Detect which cell encompasses the target text, then output its (x, y) center coordinate. 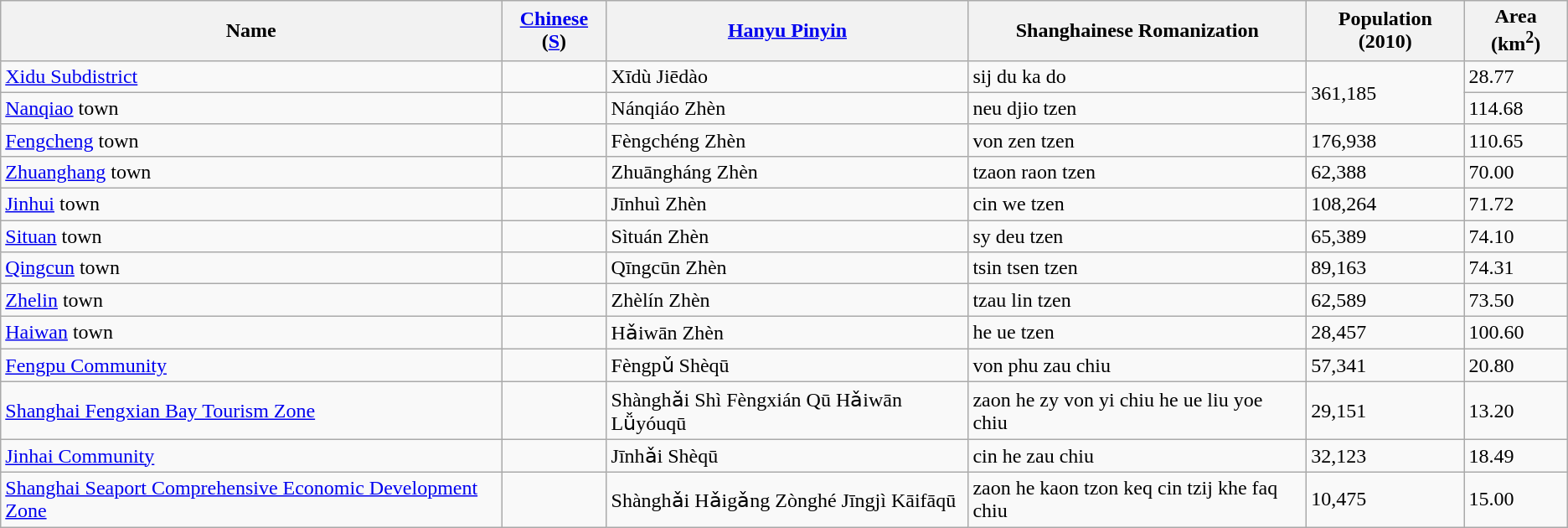
15.00 (1516, 500)
Xīdù Jiēdào (787, 76)
Nánqiáo Zhèn (787, 108)
Zhelin town (251, 300)
cin we tzen (1137, 204)
71.72 (1516, 204)
cin he zau chiu (1137, 456)
65,389 (1385, 236)
62,388 (1385, 172)
Name (251, 31)
zaon he kaon tzon keq cin tzij khe faq chiu (1137, 500)
28,457 (1385, 333)
Nanqiao town (251, 108)
Qīngcūn Zhèn (787, 268)
29,151 (1385, 411)
Zhuanghang town (251, 172)
Jīnhǎi Shèqū (787, 456)
10,475 (1385, 500)
13.20 (1516, 411)
20.80 (1516, 365)
Shànghǎi Shì Fèngxián Qū Hǎiwān Lǚyóuqū (787, 411)
Fèngpǔ Shèqū (787, 365)
zaon he zy von yi chiu he ue liu yoe chiu (1137, 411)
sy deu tzen (1137, 236)
tsin tsen tzen (1137, 268)
Jinhui town (251, 204)
Fèngchéng Zhèn (787, 140)
sij du ka do (1137, 76)
von phu zau chiu (1137, 365)
176,938 (1385, 140)
73.50 (1516, 300)
62,589 (1385, 300)
neu djio tzen (1137, 108)
Hǎiwān Zhèn (787, 333)
Fengpu Community (251, 365)
110.65 (1516, 140)
von zen tzen (1137, 140)
Fengcheng town (251, 140)
74.10 (1516, 236)
Zhèlín Zhèn (787, 300)
Haiwan town (251, 333)
Zhuāngháng Zhèn (787, 172)
114.68 (1516, 108)
Area (km2) (1516, 31)
Shanghai Seaport Comprehensive Economic Development Zone (251, 500)
he ue tzen (1137, 333)
Chinese (S) (554, 31)
Qingcun town (251, 268)
28.77 (1516, 76)
Population (2010) (1385, 31)
89,163 (1385, 268)
361,185 (1385, 92)
Shanghainese Romanization (1137, 31)
Jinhai Community (251, 456)
74.31 (1516, 268)
70.00 (1516, 172)
Shànghǎi Hǎigǎng Zònghé Jīngjì Kāifāqū (787, 500)
18.49 (1516, 456)
Jīnhuì Zhèn (787, 204)
tzaon raon tzen (1137, 172)
Shanghai Fengxian Bay Tourism Zone (251, 411)
57,341 (1385, 365)
tzau lin tzen (1137, 300)
100.60 (1516, 333)
32,123 (1385, 456)
Xidu Subdistrict (251, 76)
Situan town (251, 236)
Hanyu Pinyin (787, 31)
108,264 (1385, 204)
Sìtuán Zhèn (787, 236)
